Determine the [X, Y] coordinate at the center of the cell enclosing the given text.  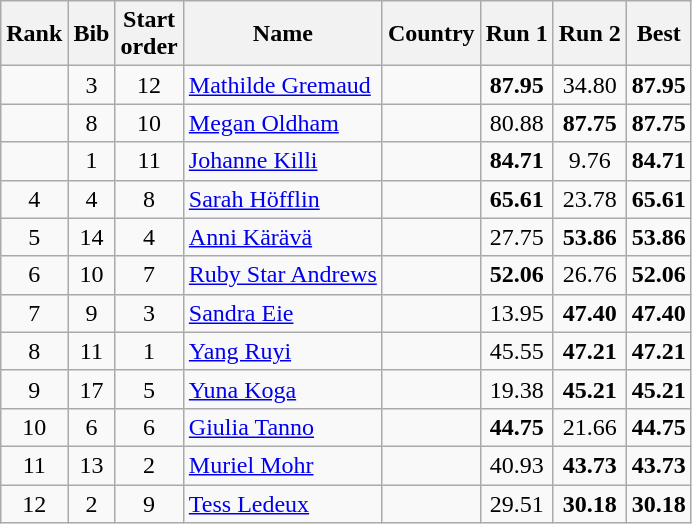
Sarah Höfflin [282, 199]
Run 1 [516, 34]
Run 2 [590, 34]
9.76 [590, 161]
26.76 [590, 275]
17 [92, 389]
Country [431, 34]
Name [282, 34]
Yuna Koga [282, 389]
Giulia Tanno [282, 427]
Sandra Eie [282, 313]
Anni Kärävä [282, 237]
13.95 [516, 313]
27.75 [516, 237]
Ruby Star Andrews [282, 275]
23.78 [590, 199]
Mathilde Gremaud [282, 85]
Rank [34, 34]
Muriel Mohr [282, 465]
21.66 [590, 427]
45.55 [516, 351]
40.93 [516, 465]
34.80 [590, 85]
Bib [92, 34]
Johanne Killi [282, 161]
Yang Ruyi [282, 351]
Tess Ledeux [282, 503]
13 [92, 465]
80.88 [516, 123]
Best [658, 34]
Megan Oldham [282, 123]
Startorder [149, 34]
19.38 [516, 389]
14 [92, 237]
29.51 [516, 503]
